From the cell containing the given text, extract its center point as (X, Y) coordinate. 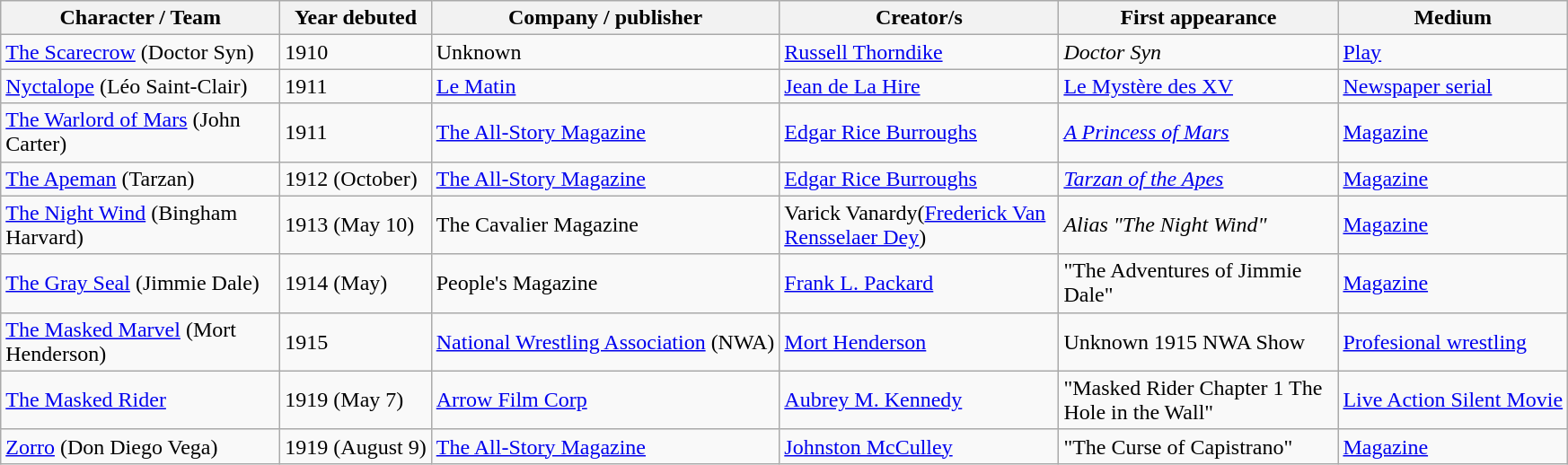
The Cavalier Magazine (605, 224)
The Night Wind (Bingham Harvard) (140, 224)
National Wrestling Association (NWA) (605, 341)
1912 (October) (356, 179)
Creator/s (920, 18)
1915 (356, 341)
The Scarecrow (Doctor Syn) (140, 52)
The Gray Seal (Jimmie Dale) (140, 284)
1914 (May) (356, 284)
1919 (August 9) (356, 446)
Alias "The Night Wind" (1198, 224)
"Masked Rider Chapter 1 The Hole in the Wall" (1198, 400)
Year debuted (356, 18)
Mort Henderson (920, 341)
Arrow Film Corp (605, 400)
Tarzan of the Apes (1198, 179)
Play (1453, 52)
Medium (1453, 18)
The Warlord of Mars (John Carter) (140, 133)
Frank L. Packard (920, 284)
The Apeman (Tarzan) (140, 179)
"The Adventures of Jimmie Dale" (1198, 284)
The Masked Marvel (Mort Henderson) (140, 341)
Character / Team (140, 18)
1919 (May 7) (356, 400)
Aubrey M. Kennedy (920, 400)
Newspaper serial (1453, 86)
People's Magazine (605, 284)
Doctor Syn (1198, 52)
1910 (356, 52)
Zorro (Don Diego Vega) (140, 446)
Nyctalope (Léo Saint-Clair) (140, 86)
The Masked Rider (140, 400)
Company / publisher (605, 18)
Unknown (605, 52)
A Princess of Mars (1198, 133)
1913 (May 10) (356, 224)
Varick Vanardy(Frederick Van Rensselaer Dey) (920, 224)
Russell Thorndike (920, 52)
Le Mystère des XV (1198, 86)
Live Action Silent Movie (1453, 400)
First appearance (1198, 18)
"The Curse of Capistrano" (1198, 446)
Profesional wrestling (1453, 341)
Unknown 1915 NWA Show (1198, 341)
Le Matin (605, 86)
Jean de La Hire (920, 86)
Johnston McCulley (920, 446)
